From the cell containing the given text, extract its center point as [x, y] coordinate. 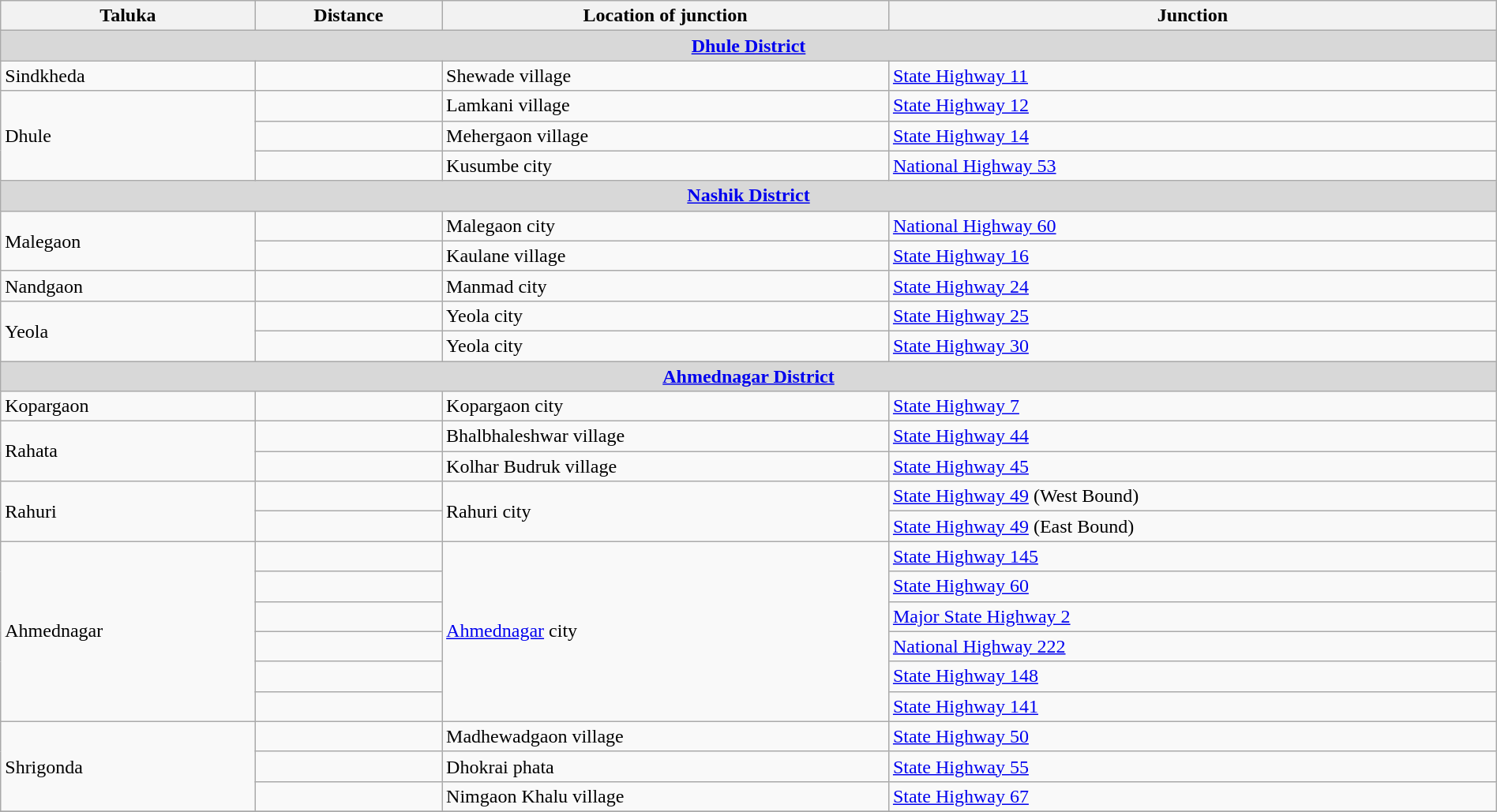
State Highway 7 [1192, 406]
State Highway 44 [1192, 436]
State Highway 14 [1192, 136]
State Highway 45 [1192, 466]
Mehergaon village [666, 136]
Manmad city [666, 286]
Rahuri city [666, 511]
Rahuri [128, 511]
Kolhar Budruk village [666, 466]
State Highway 148 [1192, 676]
National Highway 60 [1192, 226]
State Highway 60 [1192, 586]
Kusumbe city [666, 166]
Malegaon city [666, 226]
Kopargaon city [666, 406]
Shrigonda [128, 766]
National Highway 222 [1192, 646]
Major State Highway 2 [1192, 616]
State Highway 24 [1192, 286]
Lamkani village [666, 106]
State Highway 25 [1192, 316]
Ahmednagar [128, 631]
Kaulane village [666, 256]
State Highway 145 [1192, 556]
Junction [1192, 16]
State Highway 50 [1192, 736]
Rahata [128, 451]
Malegaon [128, 241]
Taluka [128, 16]
Kopargaon [128, 406]
Ahmednagar District [748, 376]
State Highway 55 [1192, 766]
Dhule District [748, 46]
State Highway 30 [1192, 346]
State Highway 141 [1192, 706]
State Highway 12 [1192, 106]
State Highway 16 [1192, 256]
Yeola [128, 331]
State Highway 67 [1192, 796]
Distance [348, 16]
Nimgaon Khalu village [666, 796]
State Highway 11 [1192, 76]
Dhule [128, 136]
Madhewadgaon village [666, 736]
Location of junction [666, 16]
Shewade village [666, 76]
Ahmednagar city [666, 631]
Bhalbhaleshwar village [666, 436]
Nandgaon [128, 286]
Dhokrai phata [666, 766]
State Highway 49 (West Bound) [1192, 496]
State Highway 49 (East Bound) [1192, 526]
Nashik District [748, 196]
Sindkheda [128, 76]
National Highway 53 [1192, 166]
